Find where the given text appears and provide that cell's center as [X, Y] coordinate. 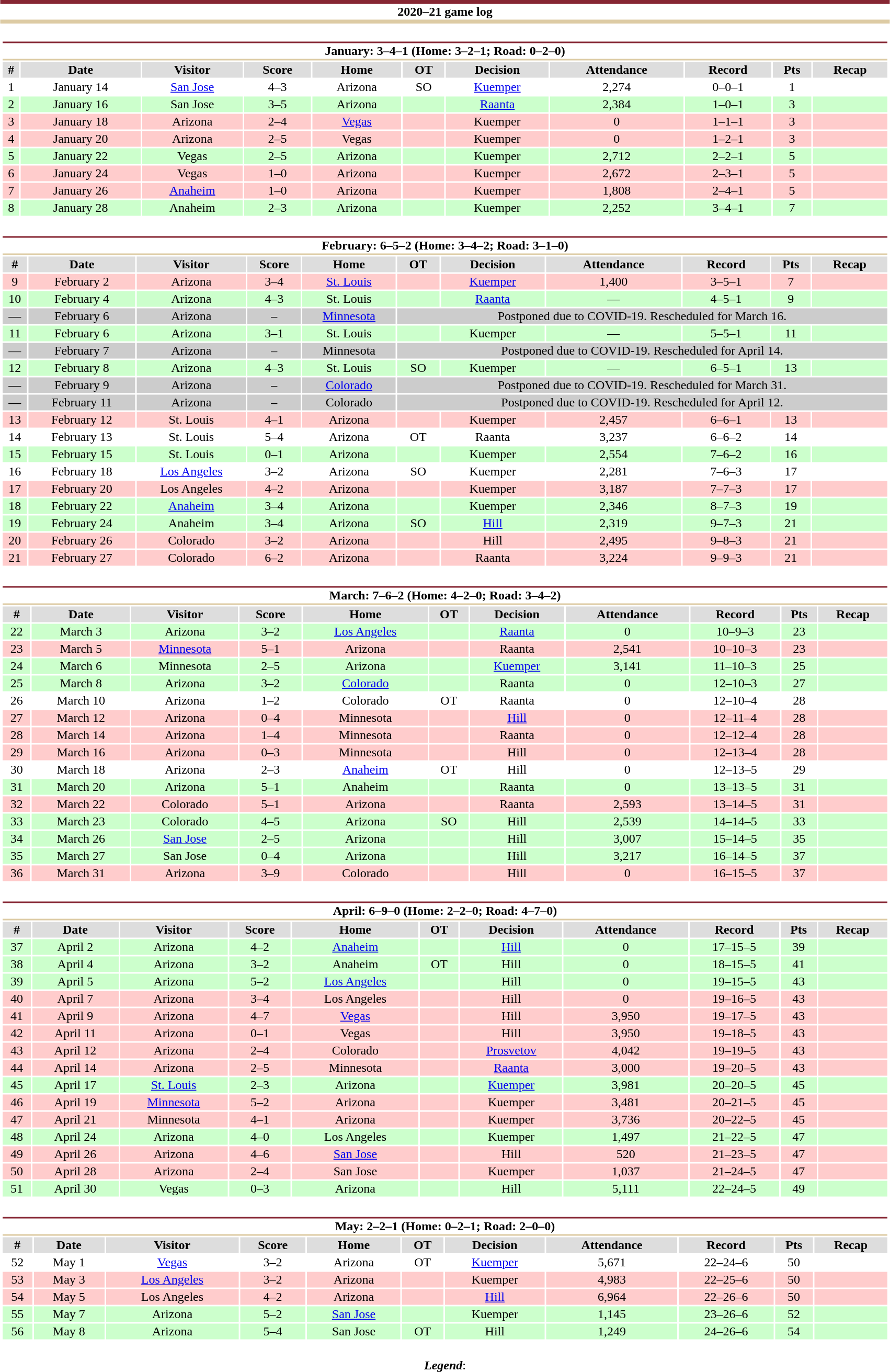
7–7–3 [726, 489]
April 17 [75, 1085]
March 5 [81, 649]
19–19–5 [734, 1051]
9–9–3 [726, 558]
March 10 [81, 700]
March 27 [81, 856]
19–20–5 [734, 1068]
16–15–5 [735, 873]
1–4 [271, 735]
8–7–3 [726, 506]
April 9 [75, 1016]
February: 6–5–2 (Home: 3–4–2; Road: 3–1–0) [444, 246]
12–10–3 [735, 684]
0–0–1 [728, 87]
April 28 [75, 1171]
6–5–1 [726, 368]
2,384 [617, 104]
February 11 [82, 402]
5,111 [625, 1189]
Postponed due to COVID-19. Rescheduled for March 31. [642, 385]
Postponed due to COVID-19. Rescheduled for April 14. [642, 351]
12–11–4 [735, 718]
51 [17, 1189]
May 3 [69, 1280]
10–9–3 [735, 631]
15–14–5 [735, 838]
520 [625, 1154]
March 3 [81, 631]
May 7 [69, 1314]
February 7 [82, 351]
6–2 [274, 558]
3,736 [625, 1120]
20–20–5 [734, 1085]
March 20 [81, 787]
7–6–3 [726, 471]
3,187 [613, 489]
3–1 [274, 333]
19–15–5 [734, 982]
April 7 [75, 999]
February 20 [82, 489]
2,541 [627, 649]
2,495 [613, 540]
21–23–5 [734, 1154]
42 [17, 1033]
46 [17, 1102]
24–26–6 [726, 1331]
10 [15, 299]
19–18–5 [734, 1033]
April 11 [75, 1033]
January 24 [81, 173]
2,554 [613, 455]
2,672 [617, 173]
6–6–2 [726, 437]
February 27 [82, 558]
March 12 [81, 718]
April: 6–9–0 (Home: 2–2–0; Road: 4–7–0) [444, 911]
March 6 [81, 666]
12–10–4 [735, 700]
26 [17, 700]
2,281 [613, 471]
3,007 [627, 838]
1,808 [617, 191]
3–5–1 [726, 282]
53 [17, 1280]
3,224 [613, 558]
4,983 [612, 1280]
January 14 [81, 87]
22–24–6 [726, 1262]
48 [17, 1137]
March 22 [81, 804]
4–0 [260, 1137]
2,319 [613, 524]
4,042 [625, 1051]
12–13–5 [735, 769]
6,964 [612, 1297]
8 [11, 208]
5–5–1 [726, 333]
2,712 [617, 156]
22 [17, 631]
Postponed due to COVID-19. Rescheduled for April 12. [642, 402]
9–7–3 [726, 524]
36 [17, 873]
6–6–1 [726, 420]
May 5 [69, 1297]
19–16–5 [734, 999]
3,981 [625, 1085]
20 [15, 540]
55 [17, 1314]
11–10–3 [735, 666]
21–22–5 [734, 1137]
March 26 [81, 838]
March 16 [81, 753]
9–8–3 [726, 540]
13–13–5 [735, 787]
22–24–5 [734, 1189]
18 [15, 506]
March 18 [81, 769]
1,145 [612, 1314]
January 18 [81, 122]
February 8 [82, 368]
4–7 [260, 1016]
16–14–5 [735, 856]
January 28 [81, 208]
4–5 [271, 822]
3,237 [613, 437]
March 8 [81, 684]
1–2–1 [728, 139]
30 [17, 769]
1–0–1 [728, 104]
April 4 [75, 964]
May 1 [69, 1262]
34 [17, 838]
2 [11, 104]
12–12–4 [735, 735]
22–26–6 [726, 1297]
February 15 [82, 455]
5,671 [612, 1262]
1,037 [625, 1171]
2,539 [627, 822]
January: 3–4–1 (Home: 3–2–1; Road: 0–2–0) [444, 51]
1,249 [612, 1331]
13–14–5 [735, 804]
12 [15, 368]
April 30 [75, 1189]
38 [17, 964]
12–13–4 [735, 753]
April 5 [75, 982]
40 [17, 999]
3,481 [625, 1102]
2,593 [627, 804]
April 21 [75, 1120]
2–2–1 [728, 156]
15 [15, 455]
22–25–6 [726, 1280]
6 [11, 173]
January 16 [81, 104]
April 26 [75, 1154]
2,457 [613, 420]
10–10–3 [735, 649]
2,346 [613, 506]
4–6 [260, 1154]
February 24 [82, 524]
April 12 [75, 1051]
20–22–5 [734, 1120]
Prosvetov [511, 1051]
4 [11, 139]
19–17–5 [734, 1016]
14–14–5 [735, 822]
32 [17, 804]
January 26 [81, 191]
March: 7–6–2 (Home: 4–2–0; Road: 3–4–2) [444, 595]
1,400 [613, 282]
3–4–1 [728, 208]
3,000 [625, 1068]
February 9 [82, 385]
January 22 [81, 156]
3,217 [627, 856]
3–5 [277, 104]
3,141 [627, 666]
2–3–1 [728, 173]
February 22 [82, 506]
4–5–1 [726, 299]
2–4–1 [728, 191]
March 31 [81, 873]
2,252 [617, 208]
2020–21 game log [445, 12]
1–2 [271, 700]
18–15–5 [734, 964]
May 8 [69, 1331]
April 2 [75, 947]
21–24–5 [734, 1171]
1,497 [625, 1137]
April 24 [75, 1137]
May: 2–2–1 (Home: 0–2–1; Road: 2–0–0) [444, 1226]
3–9 [271, 873]
March 23 [81, 822]
44 [17, 1068]
1–1–1 [728, 122]
February 4 [82, 299]
2,274 [617, 87]
February 13 [82, 437]
January 20 [81, 139]
February 2 [82, 282]
24 [17, 666]
23–26–6 [726, 1314]
February 18 [82, 471]
February 26 [82, 540]
April 19 [75, 1102]
March 14 [81, 735]
20–21–5 [734, 1102]
56 [17, 1331]
April 14 [75, 1068]
Postponed due to COVID-19. Rescheduled for March 16. [642, 316]
7–6–2 [726, 455]
February 12 [82, 420]
17–15–5 [734, 947]
